Locate the cell with the specified text and output its (x, y) center coordinate. 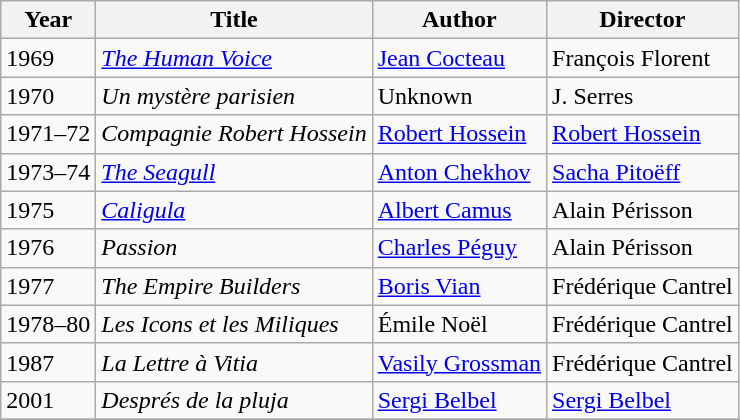
Caligula (234, 210)
The Human Voice (234, 58)
Émile Noël (459, 324)
Director (643, 20)
Compagnie Robert Hossein (234, 134)
1987 (48, 362)
Author (459, 20)
1970 (48, 96)
Després de la pluja (234, 400)
1971–72 (48, 134)
Unknown (459, 96)
Year (48, 20)
1975 (48, 210)
Title (234, 20)
Sacha Pitoëff (643, 172)
Jean Cocteau (459, 58)
J. Serres (643, 96)
Vasily Grossman (459, 362)
The Empire Builders (234, 286)
Anton Chekhov (459, 172)
Albert Camus (459, 210)
2001 (48, 400)
1978–80 (48, 324)
La Lettre à Vitia (234, 362)
1976 (48, 248)
1977 (48, 286)
1969 (48, 58)
Les Icons et les Miliques (234, 324)
Charles Péguy (459, 248)
1973–74 (48, 172)
Un mystère parisien (234, 96)
Boris Vian (459, 286)
François Florent (643, 58)
The Seagull (234, 172)
Passion (234, 248)
